Scan for the cell matching the given text and deliver its (x, y) coordinate at center. 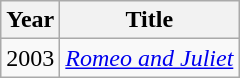
Romeo and Juliet (150, 58)
2003 (30, 58)
Year (30, 20)
Title (150, 20)
